Search for the cell housing the specified text and yield its [X, Y] center coordinate. 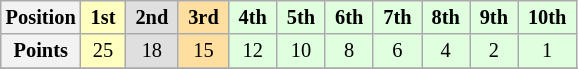
8th [446, 17]
2nd [152, 17]
1st [104, 17]
10 [301, 51]
Position [41, 17]
4th [253, 17]
15 [203, 51]
1 [547, 51]
3rd [203, 17]
9th [494, 17]
4 [446, 51]
18 [152, 51]
5th [301, 17]
6th [349, 17]
7th [397, 17]
2 [494, 51]
12 [253, 51]
10th [547, 17]
6 [397, 51]
25 [104, 51]
8 [349, 51]
Points [41, 51]
